Detect which cell encompasses the target text, then output its (X, Y) center coordinate. 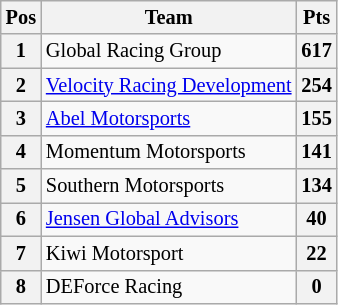
155 (316, 118)
22 (316, 253)
Velocity Racing Development (168, 85)
Global Racing Group (168, 51)
617 (316, 51)
254 (316, 85)
Jensen Global Advisors (168, 219)
Momentum Motorsports (168, 152)
40 (316, 219)
Pos (21, 17)
Kiwi Motorsport (168, 253)
0 (316, 287)
Southern Motorsports (168, 186)
4 (21, 152)
6 (21, 219)
134 (316, 186)
Team (168, 17)
8 (21, 287)
2 (21, 85)
Abel Motorsports (168, 118)
DEForce Racing (168, 287)
3 (21, 118)
Pts (316, 17)
5 (21, 186)
1 (21, 51)
141 (316, 152)
7 (21, 253)
